Output the (x, y) coordinate of the center of the cell containing the given text.  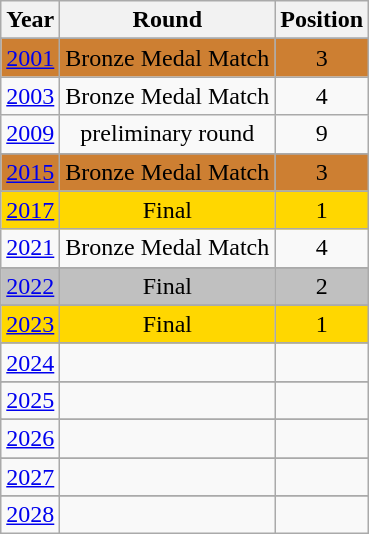
preliminary round (168, 134)
Year (30, 20)
2025 (30, 400)
2026 (30, 438)
9 (322, 134)
2009 (30, 134)
Position (322, 20)
2021 (30, 248)
2 (322, 286)
Round (168, 20)
2027 (30, 477)
2023 (30, 324)
2003 (30, 96)
2024 (30, 362)
2017 (30, 210)
2022 (30, 286)
2028 (30, 515)
2015 (30, 172)
2001 (30, 58)
